Extract the [x, y] coordinate from the center of the cell holding the provided text.  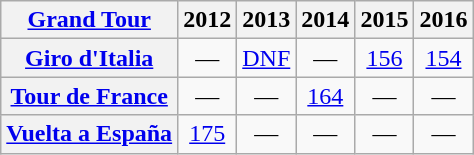
164 [326, 96]
2013 [266, 20]
2015 [384, 20]
Grand Tour [90, 20]
Giro d'Italia [90, 58]
175 [208, 134]
2012 [208, 20]
Vuelta a España [90, 134]
Tour de France [90, 96]
2014 [326, 20]
154 [444, 58]
DNF [266, 58]
156 [384, 58]
2016 [444, 20]
